Pinpoint the cell where the given text exists, returning its (x, y) midpoint coordinate. 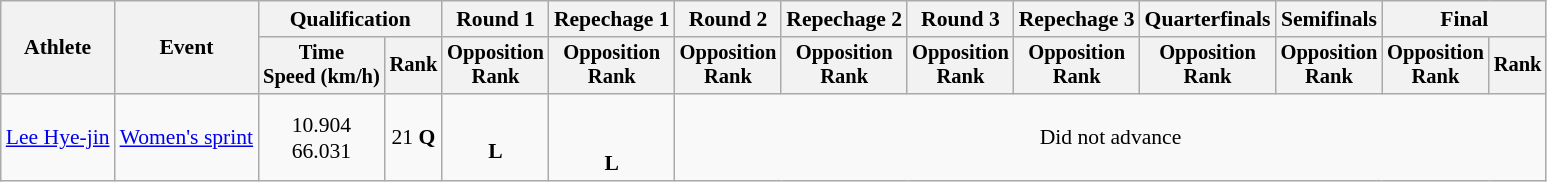
Final (1464, 19)
Repechage 1 (612, 19)
Event (187, 48)
Round 1 (496, 19)
21 Q (414, 138)
Lee Hye-jin (58, 138)
Qualification (350, 19)
Semifinals (1330, 19)
10.90466.031 (322, 138)
Quarterfinals (1208, 19)
TimeSpeed (km/h) (322, 66)
Round 2 (728, 19)
Repechage 2 (844, 19)
Women's sprint (187, 138)
Round 3 (960, 19)
Repechage 3 (1077, 19)
Athlete (58, 48)
Did not advance (1111, 138)
